Scan for the cell matching the given text and deliver its (X, Y) coordinate at center. 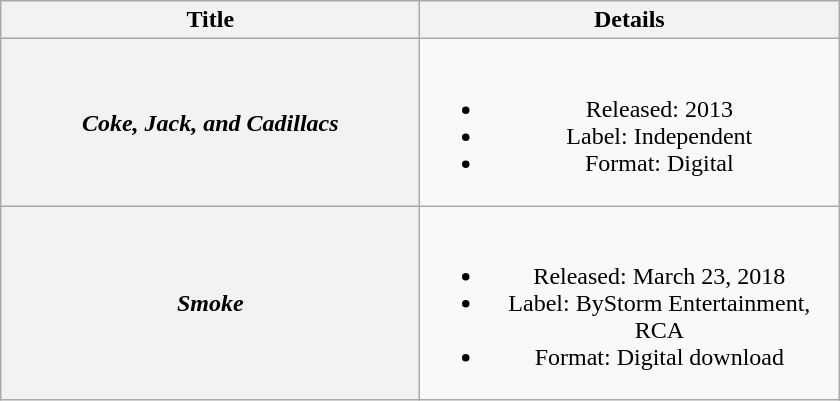
Released: March 23, 2018Label: ByStorm Entertainment, RCAFormat: Digital download (630, 303)
Details (630, 20)
Smoke (210, 303)
Coke, Jack, and Cadillacs (210, 122)
Title (210, 20)
Released: 2013Label: IndependentFormat: Digital (630, 122)
